Identify which cell holds the provided text, then report its [x, y] central coordinate. 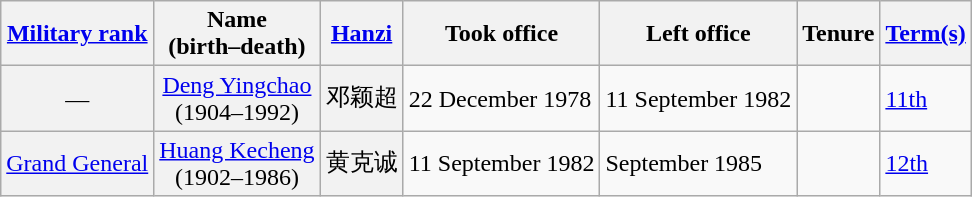
Huang Kecheng(1902–1986) [237, 164]
黄克诚 [362, 164]
Deng Yingchao(1904–1992) [237, 98]
Hanzi [362, 34]
Name(birth–death) [237, 34]
22 December 1978 [502, 98]
邓颖超 [362, 98]
Grand General [78, 164]
11th [926, 98]
12th [926, 164]
Tenure [838, 34]
Took office [502, 34]
Term(s) [926, 34]
September 1985 [698, 164]
— [78, 98]
Left office [698, 34]
Military rank [78, 34]
